Find where the given text appears and provide that cell's center as (X, Y) coordinate. 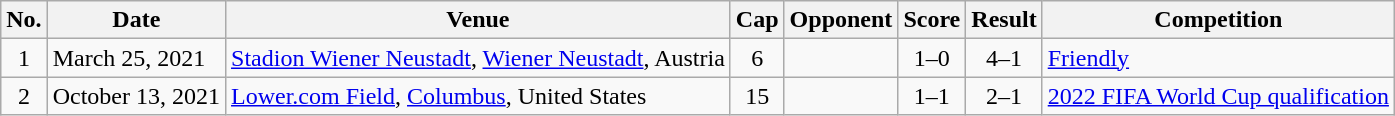
1–1 (932, 96)
2–1 (1004, 96)
Score (932, 20)
6 (757, 58)
October 13, 2021 (136, 96)
Date (136, 20)
No. (24, 20)
Opponent (841, 20)
Competition (1218, 20)
Result (1004, 20)
March 25, 2021 (136, 58)
1 (24, 58)
Stadion Wiener Neustadt, Wiener Neustadt, Austria (478, 58)
2022 FIFA World Cup qualification (1218, 96)
Friendly (1218, 58)
15 (757, 96)
Lower.com Field, Columbus, United States (478, 96)
Venue (478, 20)
4–1 (1004, 58)
2 (24, 96)
1–0 (932, 58)
Cap (757, 20)
